For the text-containing cell, return its midpoint in (X, Y) coordinate format. 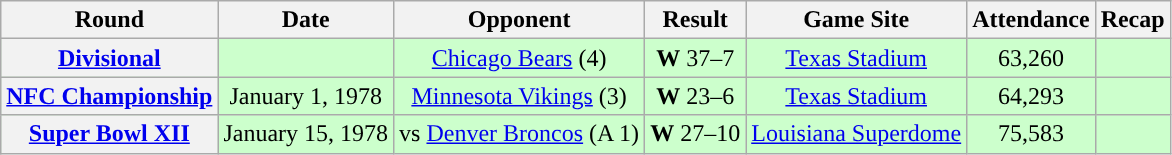
W 27–10 (696, 134)
Chicago Bears (4) (520, 58)
Louisiana Superdome (856, 134)
Divisional (110, 58)
75,583 (1031, 134)
W 23–6 (696, 96)
Super Bowl XII (110, 134)
Recap (1132, 20)
Game Site (856, 20)
Result (696, 20)
NFC Championship (110, 96)
Minnesota Vikings (3) (520, 96)
January 1, 1978 (306, 96)
64,293 (1031, 96)
January 15, 1978 (306, 134)
Date (306, 20)
Round (110, 20)
63,260 (1031, 58)
Opponent (520, 20)
W 37–7 (696, 58)
Attendance (1031, 20)
vs Denver Broncos (A 1) (520, 134)
